Scan for the cell matching the given text and deliver its (X, Y) coordinate at center. 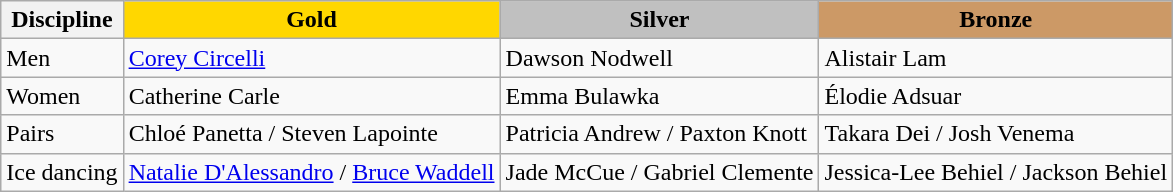
Alistair Lam (996, 58)
Corey Circelli (312, 58)
Takara Dei / Josh Venema (996, 134)
Jade McCue / Gabriel Clemente (660, 172)
Pairs (62, 134)
Ice dancing (62, 172)
Bronze (996, 20)
Gold (312, 20)
Chloé Panetta / Steven Lapointe (312, 134)
Natalie D'Alessandro / Bruce Waddell (312, 172)
Silver (660, 20)
Women (62, 96)
Patricia Andrew / Paxton Knott (660, 134)
Élodie Adsuar (996, 96)
Discipline (62, 20)
Dawson Nodwell (660, 58)
Catherine Carle (312, 96)
Jessica-Lee Behiel / Jackson Behiel (996, 172)
Men (62, 58)
Emma Bulawka (660, 96)
